For the text-containing cell, return its midpoint in [x, y] coordinate format. 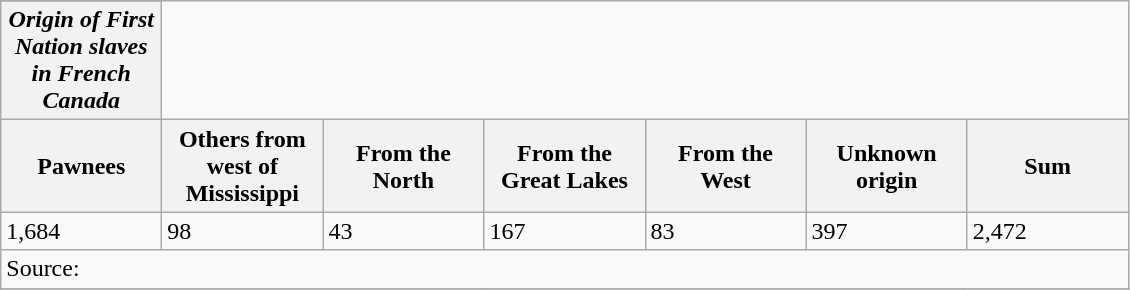
167 [564, 231]
2,472 [1048, 231]
1,684 [82, 231]
Others from west of Mississippi [242, 166]
From the North [404, 166]
From the Great Lakes [564, 166]
Unknown origin [886, 166]
43 [404, 231]
397 [886, 231]
83 [726, 231]
Pawnees [82, 166]
98 [242, 231]
From the West [726, 166]
Source: [564, 269]
Origin of First Nation slaves in French Canada [82, 60]
Sum [1048, 166]
